Find where the given text appears and provide that cell's center as [X, Y] coordinate. 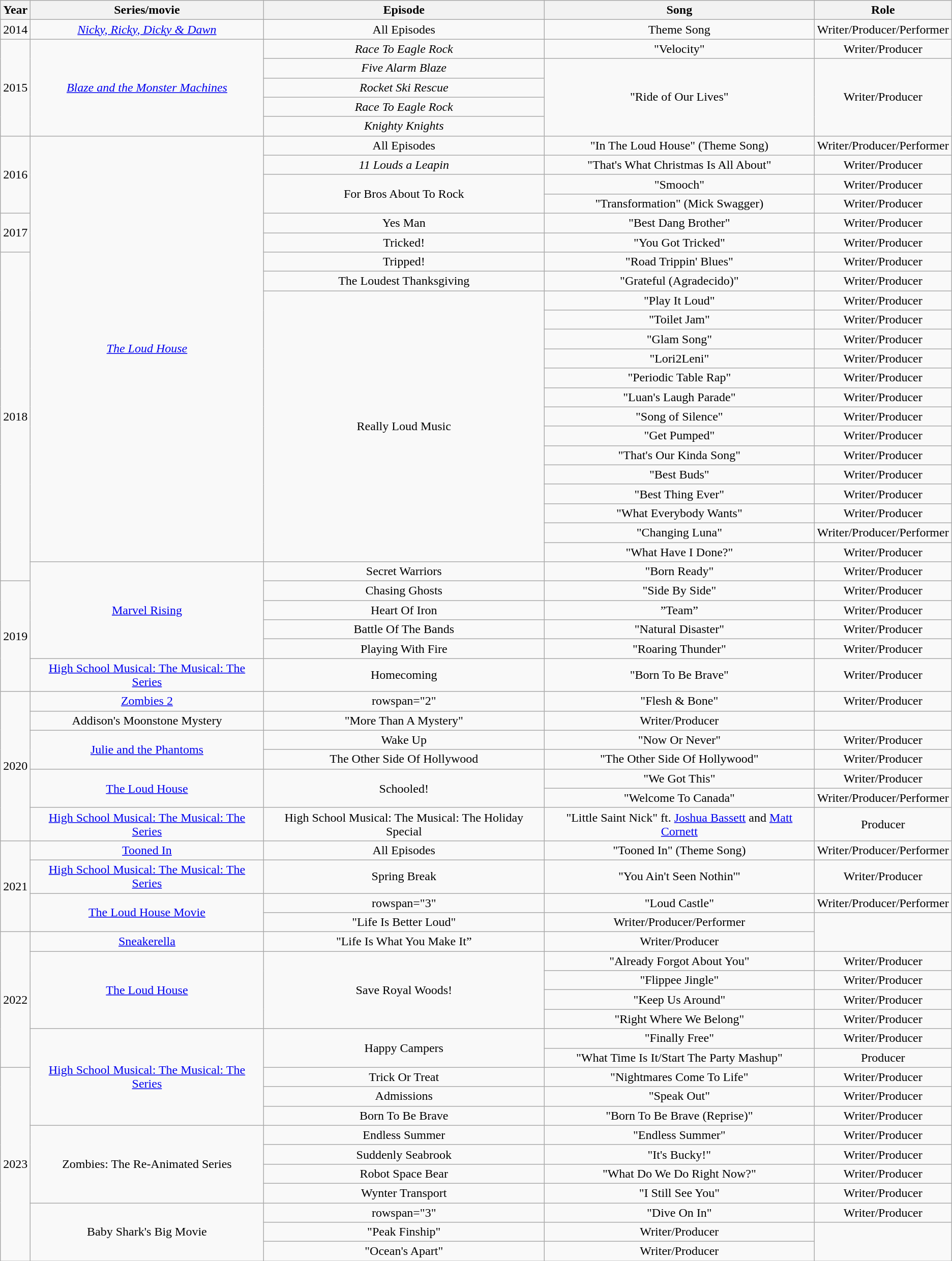
"What Do We Do Right Now?" [679, 1174]
"Flesh & Bone" [679, 701]
Baby Shark's Big Movie [147, 1232]
"What Have I Done?" [679, 552]
"Best Dang Brother" [679, 223]
"Born Ready" [679, 572]
2014 [15, 29]
Playing With Fire [404, 649]
Julie and the Phantoms [147, 749]
"The Other Side Of Hollywood" [679, 759]
Zombies: The Re-Animated Series [147, 1164]
2021 [15, 886]
11 Louds a Leapin [404, 165]
"Grateful (Agradecido)" [679, 281]
Tricked! [404, 243]
Rocket Ski Rescue [404, 87]
The Other Side Of Hollywood [404, 759]
”Team” [679, 610]
"In The Loud House" (Theme Song) [679, 145]
Really Loud Music [404, 426]
"That's Our Kinda Song" [679, 455]
2018 [15, 417]
"Road Trippin' Blues" [679, 262]
Nicky, Ricky, Dicky & Dawn [147, 29]
"Keep Us Around" [679, 1000]
Yes Man [404, 223]
Schooled! [404, 788]
"It's Bucky!" [679, 1154]
2016 [15, 174]
"Welcome To Canada" [679, 798]
Endless Summer [404, 1135]
2017 [15, 232]
Trick Or Treat [404, 1077]
"Dive On In" [679, 1213]
Tooned In [147, 850]
Happy Campers [404, 1048]
Role [883, 10]
Episode [404, 10]
Blaze and the Monster Machines [147, 87]
"Speak Out" [679, 1096]
Year [15, 10]
Wynter Transport [404, 1193]
"Luan's Laugh Parade" [679, 397]
"Periodic Table Rap" [679, 378]
"Ocean's Apart" [404, 1251]
"More Than A Mystery" [404, 720]
"Velocity" [679, 49]
Zombies 2 [147, 701]
The Loud House Movie [147, 912]
Admissions [404, 1096]
Battle Of The Bands [404, 629]
"What Time Is It/Start The Party Mashup" [679, 1058]
"Nightmares Come To Life" [679, 1077]
"Best Thing Ever" [679, 494]
"I Still See You" [679, 1193]
Series/movie [147, 10]
"Get Pumped" [679, 436]
Five Alarm Blaze [404, 68]
Suddenly Seabrook [404, 1154]
2020 [15, 766]
"Play It Loud" [679, 301]
"Life Is Better Loud" [404, 922]
"Flippee Jingle" [679, 980]
"Little Saint Nick" ft. Joshua Bassett and Matt Cornett [679, 824]
"Natural Disaster" [679, 629]
2023 [15, 1164]
"Toilet Jam" [679, 320]
"Song of Silence" [679, 416]
Chasing Ghosts [404, 591]
Spring Break [404, 877]
"Right Where We Belong" [679, 1019]
Addison's Moonstone Mystery [147, 720]
"What Everybody Wants" [679, 513]
2019 [15, 637]
"We Got This" [679, 778]
High School Musical: The Musical: The Holiday Special [404, 824]
The Loudest Thanksgiving [404, 281]
"Changing Luna" [679, 532]
2015 [15, 87]
"Roaring Thunder" [679, 649]
Sneakerella [147, 942]
Marvel Rising [147, 610]
"You Got Tricked" [679, 243]
"Finally Free" [679, 1038]
Secret Warriors [404, 572]
"That's What Christmas Is All About" [679, 165]
2022 [15, 1000]
Born To Be Brave [404, 1116]
"Side By Side" [679, 591]
"Smooch" [679, 184]
"Glam Song" [679, 339]
"Lori2Leni" [679, 358]
For Bros About To Rock [404, 194]
"Transformation" (Mick Swagger) [679, 203]
"You Ain't Seen Nothin'" [679, 877]
"Born To Be Brave (Reprise)" [679, 1116]
"Already Forgot About You" [679, 961]
"Now Or Never" [679, 740]
Save Royal Woods! [404, 990]
"Ride of Our Lives" [679, 97]
Robot Space Bear [404, 1174]
"Born To Be Brave" [679, 675]
"Endless Summer" [679, 1135]
"Peak Finship" [404, 1232]
"Life Is What You Make It” [404, 942]
"Tooned In" (Theme Song) [679, 850]
Knighty Knights [404, 126]
Heart Of Iron [404, 610]
Tripped! [404, 262]
"Loud Castle" [679, 903]
rowspan="2" [404, 701]
Wake Up [404, 740]
Song [679, 10]
"Best Buds" [679, 474]
Homecoming [404, 675]
Theme Song [679, 29]
